Locate the cell with the specified text and output its (x, y) center coordinate. 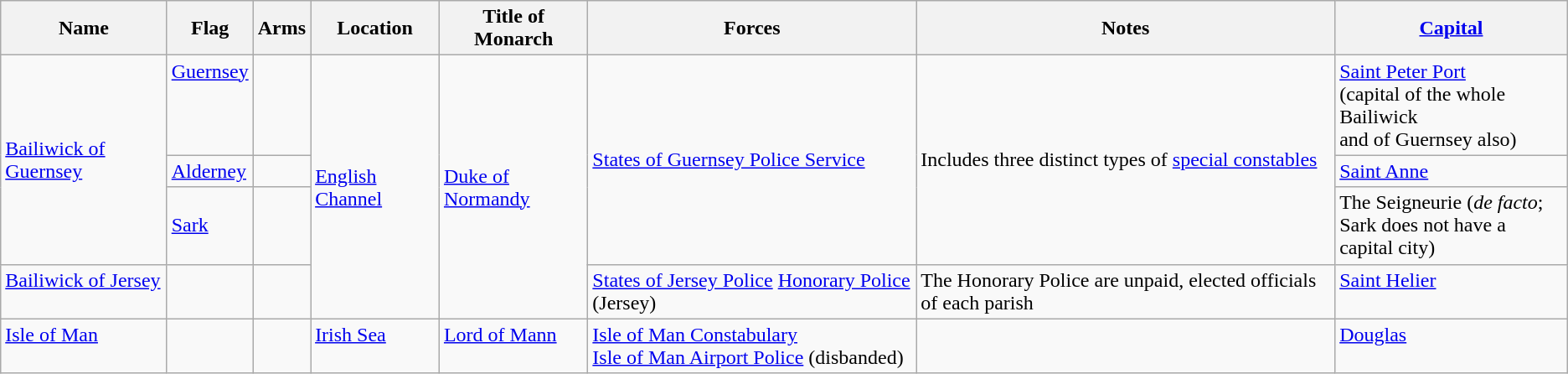
Isle of Man (84, 345)
Lord of Mann (513, 345)
Bailiwick of Guernsey (84, 159)
Capital (1452, 29)
Title of Monarch (513, 29)
The Honorary Police are unpaid, elected officials of each parish (1126, 292)
Flag (209, 29)
Isle of Man ConstabularyIsle of Man Airport Police (disbanded) (752, 345)
Sark (209, 226)
Arms (281, 29)
Duke of Normandy (513, 187)
Bailiwick of Jersey (84, 292)
Guernsey (209, 106)
Forces (752, 29)
English Channel (375, 187)
Alderney (209, 171)
States of Jersey Police Honorary Police (Jersey) (752, 292)
Location (375, 29)
Irish Sea (375, 345)
Douglas (1452, 345)
Name (84, 29)
States of Guernsey Police Service (752, 159)
Includes three distinct types of special constables (1126, 159)
Notes (1126, 29)
Saint Peter Port(capital of the whole Bailiwickand of Guernsey also) (1452, 106)
The Seigneurie (de facto;Sark does not have a capital city) (1452, 226)
Saint Helier (1452, 292)
Saint Anne (1452, 171)
